Return [X, Y] of the center of cell containing provided text 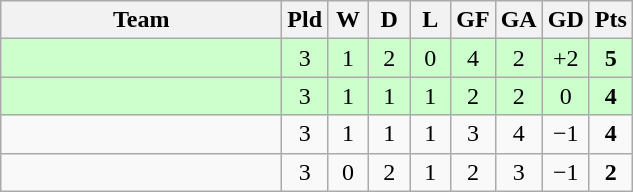
Pld [305, 20]
5 [610, 58]
Team [142, 20]
W [348, 20]
GD [566, 20]
+2 [566, 58]
Pts [610, 20]
GF [473, 20]
L [430, 20]
GA [518, 20]
D [390, 20]
